Scan for the cell matching the given text and deliver its [x, y] coordinate at center. 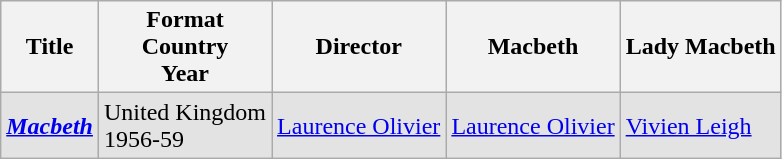
Title [50, 47]
Director [359, 47]
FormatCountryYear [184, 47]
United Kingdom1956-59 [184, 126]
Lady Macbeth [700, 47]
Vivien Leigh [700, 126]
